Pinpoint the cell where the given text exists, returning its (X, Y) midpoint coordinate. 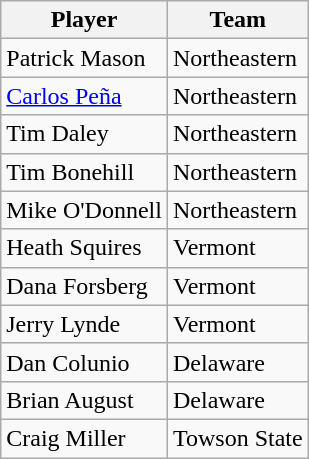
Dana Forsberg (84, 286)
Mike O'Donnell (84, 210)
Craig Miller (84, 438)
Jerry Lynde (84, 324)
Towson State (238, 438)
Heath Squires (84, 248)
Tim Bonehill (84, 172)
Patrick Mason (84, 58)
Player (84, 20)
Tim Daley (84, 134)
Dan Colunio (84, 362)
Team (238, 20)
Brian August (84, 400)
Carlos Peña (84, 96)
